Output the (x, y) coordinate of the center of the cell containing the given text.  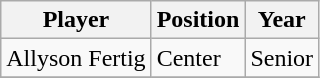
Position (198, 20)
Year (282, 20)
Senior (282, 58)
Allyson Fertig (76, 58)
Center (198, 58)
Player (76, 20)
